Output the (x, y) coordinate of the center of the cell containing the given text.  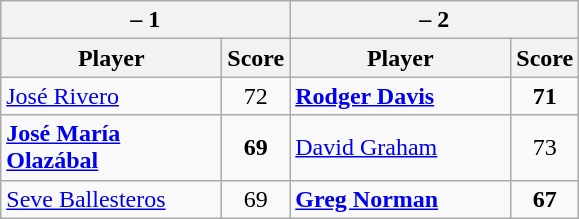
72 (256, 96)
José María Olazábal (112, 148)
73 (545, 148)
– 2 (434, 20)
67 (545, 199)
– 1 (146, 20)
David Graham (400, 148)
Seve Ballesteros (112, 199)
71 (545, 96)
Greg Norman (400, 199)
Rodger Davis (400, 96)
José Rivero (112, 96)
